Return the (X, Y) coordinate for the center point of the cell that contains the specified text.  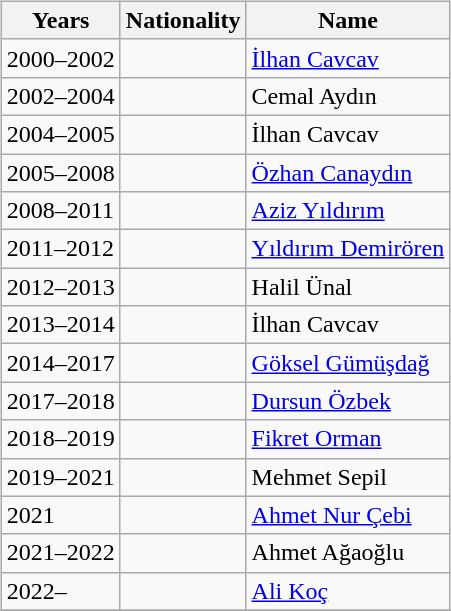
Ahmet Ağaoğlu (348, 553)
Mehmet Sepil (348, 477)
2000–2002 (60, 58)
Halil Ünal (348, 287)
2012–2013 (60, 287)
Name (348, 20)
Nationality (183, 20)
Göksel Gümüşdağ (348, 363)
2008–2011 (60, 211)
Aziz Yıldırım (348, 211)
2005–2008 (60, 173)
2021–2022 (60, 553)
2018–2019 (60, 439)
Yıldırım Demirören (348, 249)
Cemal Aydın (348, 96)
Fikret Orman (348, 439)
2004–2005 (60, 134)
2011–2012 (60, 249)
Dursun Özbek (348, 401)
Ali Koç (348, 591)
2002–2004 (60, 96)
Ahmet Nur Çebi (348, 515)
2019–2021 (60, 477)
2022– (60, 591)
2021 (60, 515)
2017–2018 (60, 401)
2014–2017 (60, 363)
Özhan Canaydın (348, 173)
Years (60, 20)
2013–2014 (60, 325)
